Output the [X, Y] coordinate of the center of the cell containing the given text.  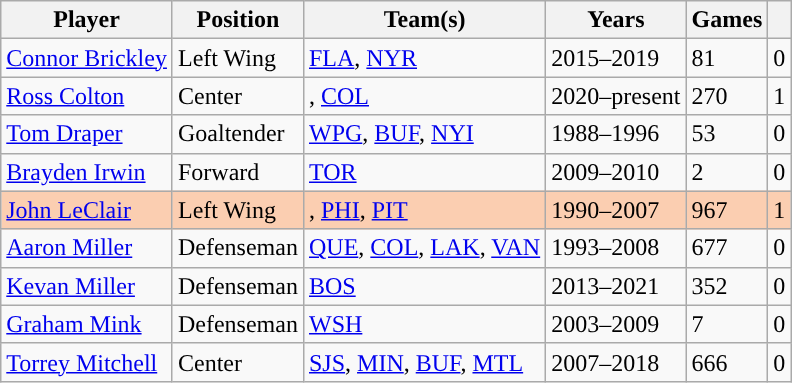
Aaron Miller [87, 248]
Goaltender [238, 134]
Kevan Miller [87, 286]
1990–2007 [616, 210]
677 [727, 248]
270 [727, 96]
81 [727, 58]
WPG, BUF, NYI [424, 134]
666 [727, 362]
Team(s) [424, 20]
2003–2009 [616, 324]
1993–2008 [616, 248]
TOR [424, 172]
Ross Colton [87, 96]
SJS, MIN, BUF, MTL [424, 362]
Connor Brickley [87, 58]
Games [727, 20]
Tom Draper [87, 134]
Player [87, 20]
, COL [424, 96]
2020–present [616, 96]
Graham Mink [87, 324]
7 [727, 324]
FLA, NYR [424, 58]
1988–1996 [616, 134]
Position [238, 20]
John LeClair [87, 210]
967 [727, 210]
2 [727, 172]
53 [727, 134]
2007–2018 [616, 362]
2009–2010 [616, 172]
, PHI, PIT [424, 210]
QUE, COL, LAK, VAN [424, 248]
Brayden Irwin [87, 172]
2013–2021 [616, 286]
BOS [424, 286]
2015–2019 [616, 58]
Forward [238, 172]
Torrey Mitchell [87, 362]
352 [727, 286]
WSH [424, 324]
Years [616, 20]
